From the cell containing the given text, extract its center point as (x, y) coordinate. 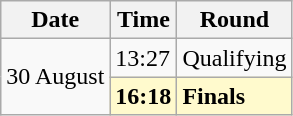
Qualifying (234, 58)
Round (234, 20)
30 August (56, 77)
16:18 (144, 96)
Finals (234, 96)
Date (56, 20)
13:27 (144, 58)
Time (144, 20)
